Pinpoint the cell where the given text exists, returning its [X, Y] midpoint coordinate. 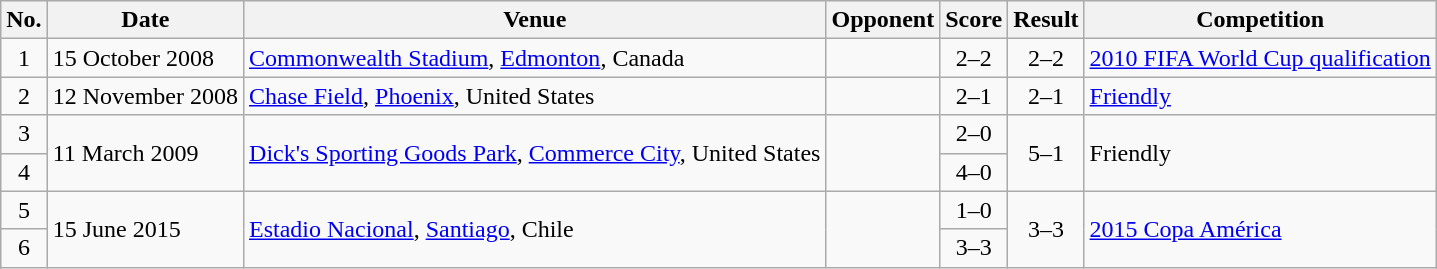
Score [974, 20]
Commonwealth Stadium, Edmonton, Canada [535, 58]
2015 Copa América [1260, 229]
Estadio Nacional, Santiago, Chile [535, 229]
6 [24, 248]
4 [24, 172]
4–0 [974, 172]
2–0 [974, 134]
2 [24, 96]
Opponent [883, 20]
Competition [1260, 20]
5 [24, 210]
1 [24, 58]
Chase Field, Phoenix, United States [535, 96]
15 October 2008 [145, 58]
5–1 [1046, 153]
15 June 2015 [145, 229]
12 November 2008 [145, 96]
3 [24, 134]
1–0 [974, 210]
11 March 2009 [145, 153]
Date [145, 20]
No. [24, 20]
2010 FIFA World Cup qualification [1260, 58]
Dick's Sporting Goods Park, Commerce City, United States [535, 153]
Venue [535, 20]
Result [1046, 20]
